Output the [x, y] coordinate of the center of the cell containing the given text.  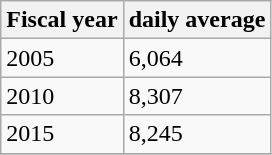
daily average [197, 20]
8,307 [197, 96]
Fiscal year [62, 20]
6,064 [197, 58]
2015 [62, 134]
2010 [62, 96]
8,245 [197, 134]
2005 [62, 58]
